Output the [X, Y] coordinate of the center of the cell containing the given text.  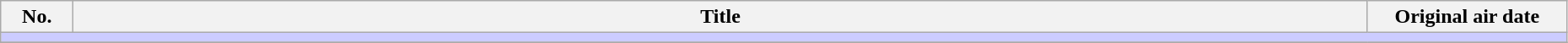
Original air date [1467, 17]
No. [37, 17]
Title [720, 17]
